From the cell containing the given text, extract its center point as [X, Y] coordinate. 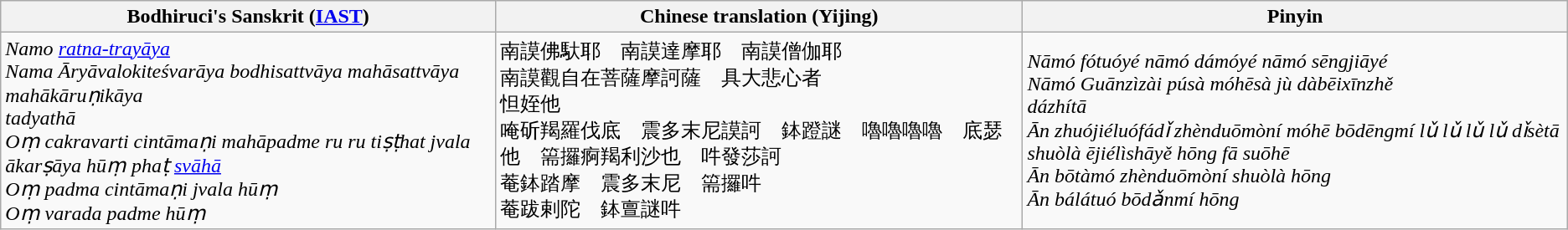
Chinese translation (Yijing) [759, 17]
Pinyin [1295, 17]
Bodhiruci's Sanskrit (IAST) [248, 17]
南謨佛馱耶 南謨達摩耶 南謨僧伽耶南謨觀自在菩薩摩訶薩 具大悲心者怛姪他唵斫羯羅伐底 震多末尼謨訶 鉢蹬謎 嚕嚕嚕嚕 底瑟他 篅攞痾羯利沙也 吽發莎訶菴鉢踏摩 震多末尼 篅攞吽菴跋剌陀 鉢亶謎吽 [759, 130]
